Pinpoint the cell where the given text exists, returning its [X, Y] midpoint coordinate. 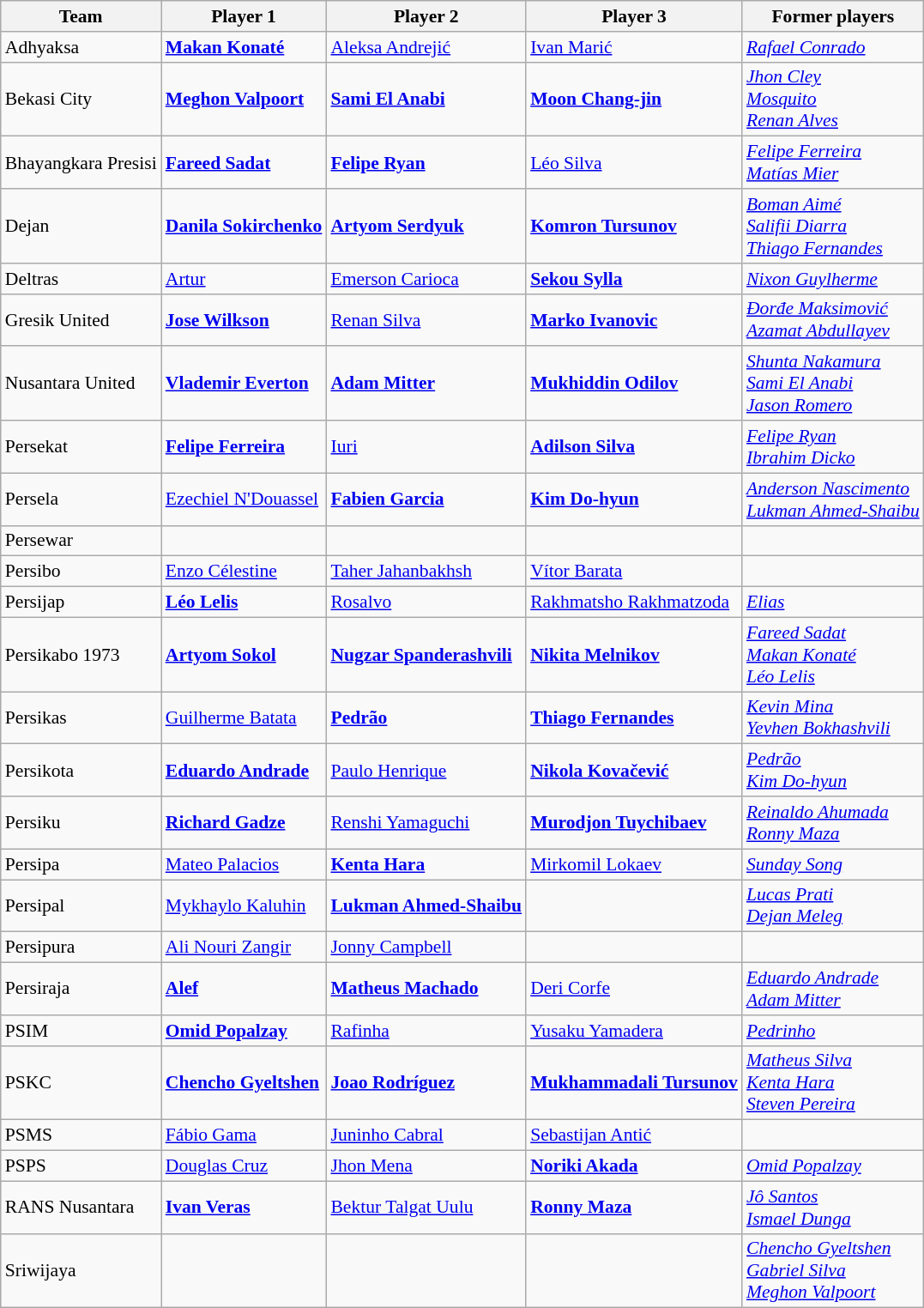
Noriki Akada [634, 1166]
PSKC [81, 1083]
Léo Silva [634, 163]
Rosalvo [426, 603]
Ivan Veras [244, 1207]
Lukman Ahmed-Shaibu [426, 906]
Adam Mitter [426, 385]
Mykhaylo Kaluhin [244, 906]
Thiago Fernandes [634, 718]
Shunta Nakamura Sami El Anabi Jason Romero [833, 385]
Sriwijaya [81, 1270]
Sunday Song [833, 864]
Persipa [81, 864]
Sami El Anabi [426, 100]
Pedrinho [833, 1031]
Nikola Kovačević [634, 771]
Artyom Sokol [244, 654]
Joao Rodríguez [426, 1083]
PSIM [81, 1031]
Player 1 [244, 16]
Felipe Ferreira [244, 446]
Chencho Gyeltshen [244, 1083]
Kim Do-hyun [634, 500]
Iuri [426, 446]
Rafael Conrado [833, 47]
Yusaku Yamadera [634, 1031]
Gresik United [81, 319]
Ivan Marić [634, 47]
PSPS [81, 1166]
Danila Sokirchenko [244, 227]
Léo Lelis [244, 603]
Jonny Campbell [426, 948]
Rafinha [426, 1031]
Persikota [81, 771]
Kevin Mina Yevhen Bokhashvili [833, 718]
Paulo Henrique [426, 771]
Renshi Yamaguchi [426, 822]
Bektur Talgat Uulu [426, 1207]
Persela [81, 500]
Bekasi City [81, 100]
Vítor Barata [634, 572]
Pedrão Kim Do-hyun [833, 771]
Deltras [81, 279]
Reinaldo Ahumada Ronny Maza [833, 822]
Artyom Serdyuk [426, 227]
Marko Ivanovic [634, 319]
Persiraja [81, 989]
Jhon Mena [426, 1166]
Mirkomil Lokaev [634, 864]
Taher Jahanbakhsh [426, 572]
Jhon Cley Mosquito Renan Alves [833, 100]
Felipe Ryan Ibrahim Dicko [833, 446]
Persikas [81, 718]
Đorđe Maksimović Azamat Abdullayev [833, 319]
Mateo Palacios [244, 864]
Adilson Silva [634, 446]
Sebastijan Antić [634, 1135]
Mukhiddin Odilov [634, 385]
Jô Santos Ismael Dunga [833, 1207]
Lucas Prati Dejan Meleg [833, 906]
Artur [244, 279]
Chencho Gyeltshen Gabriel Silva Meghon Valpoort [833, 1270]
PSMS [81, 1135]
Persiku [81, 822]
Meghon Valpoort [244, 100]
Persipal [81, 906]
Kenta Hara [426, 864]
Mukhammadali Tursunov [634, 1083]
Douglas Cruz [244, 1166]
Vlademir Everton [244, 385]
Player 3 [634, 16]
Boman Aimé Salifii Diarra Thiago Fernandes [833, 227]
Persikabo 1973 [81, 654]
Nikita Melnikov [634, 654]
RANS Nusantara [81, 1207]
Eduardo Andrade Adam Mitter [833, 989]
Komron Tursunov [634, 227]
Pedrão [426, 718]
Emerson Carioca [426, 279]
Matheus Machado [426, 989]
Sekou Sylla [634, 279]
Former players [833, 16]
Fábio Gama [244, 1135]
Anderson Nascimento Lukman Ahmed-Shaibu [833, 500]
Persewar [81, 541]
Persibo [81, 572]
Adhyaksa [81, 47]
Persipura [81, 948]
Makan Konaté [244, 47]
Aleksa Andrejić [426, 47]
Enzo Célestine [244, 572]
Fareed Sadat Makan Konaté Léo Lelis [833, 654]
Dejan [81, 227]
Alef [244, 989]
Ali Nouri Zangir [244, 948]
Murodjon Tuychibaev [634, 822]
Guilherme Batata [244, 718]
Persijap [81, 603]
Bhayangkara Presisi [81, 163]
Team [81, 16]
Ezechiel N'Douassel [244, 500]
Juninho Cabral [426, 1135]
Richard Gadze [244, 822]
Eduardo Andrade [244, 771]
Persekat [81, 446]
Fabien Garcia [426, 500]
Nixon Guylherme [833, 279]
Renan Silva [426, 319]
Rakhmatsho Rakhmatzoda [634, 603]
Nusantara United [81, 385]
Felipe Ferreira Matías Mier [833, 163]
Jose Wilkson [244, 319]
Felipe Ryan [426, 163]
Nugzar Spanderashvili [426, 654]
Deri Corfe [634, 989]
Matheus Silva Kenta Hara Steven Pereira [833, 1083]
Elias [833, 603]
Ronny Maza [634, 1207]
Moon Chang-jin [634, 100]
Fareed Sadat [244, 163]
Player 2 [426, 16]
